From the cell containing the given text, extract its center point as (X, Y) coordinate. 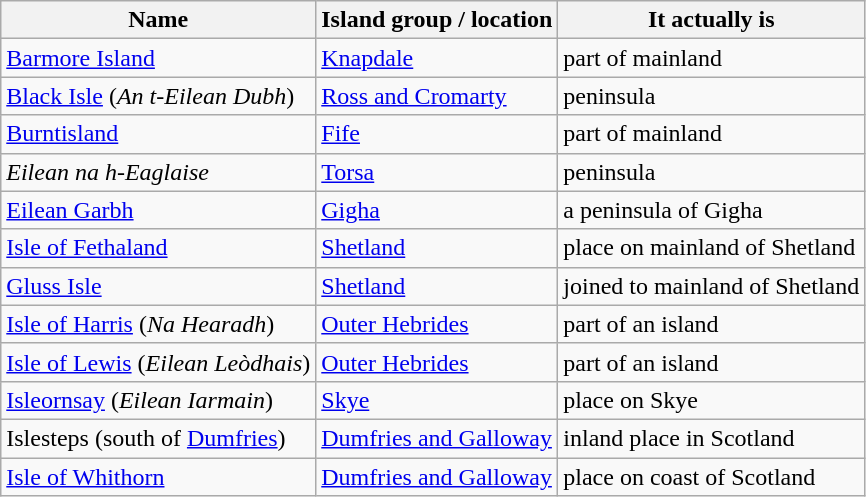
Name (158, 20)
place on Skye (712, 400)
Isle of Whithorn (158, 477)
place on coast of Scotland (712, 477)
Torsa (437, 172)
a peninsula of Gigha (712, 210)
place on mainland of Shetland (712, 248)
Eilean na h-Eaglaise (158, 172)
Burntisland (158, 134)
Black Isle (An t-Eilean Dubh) (158, 96)
Barmore Island (158, 58)
Isleornsay (Eilean Iarmain) (158, 400)
Isle of Lewis (Eilean Leòdhais) (158, 362)
Ross and Cromarty (437, 96)
inland place in Scotland (712, 438)
Gigha (437, 210)
Fife (437, 134)
Knapdale (437, 58)
Eilean Garbh (158, 210)
It actually is (712, 20)
Isle of Harris (Na Hearadh) (158, 324)
Islesteps (south of Dumfries) (158, 438)
Skye (437, 400)
Island group / location (437, 20)
Gluss Isle (158, 286)
Isle of Fethaland (158, 248)
joined to mainland of Shetland (712, 286)
